Determine the (x, y) coordinate at the center of the cell enclosing the given text.  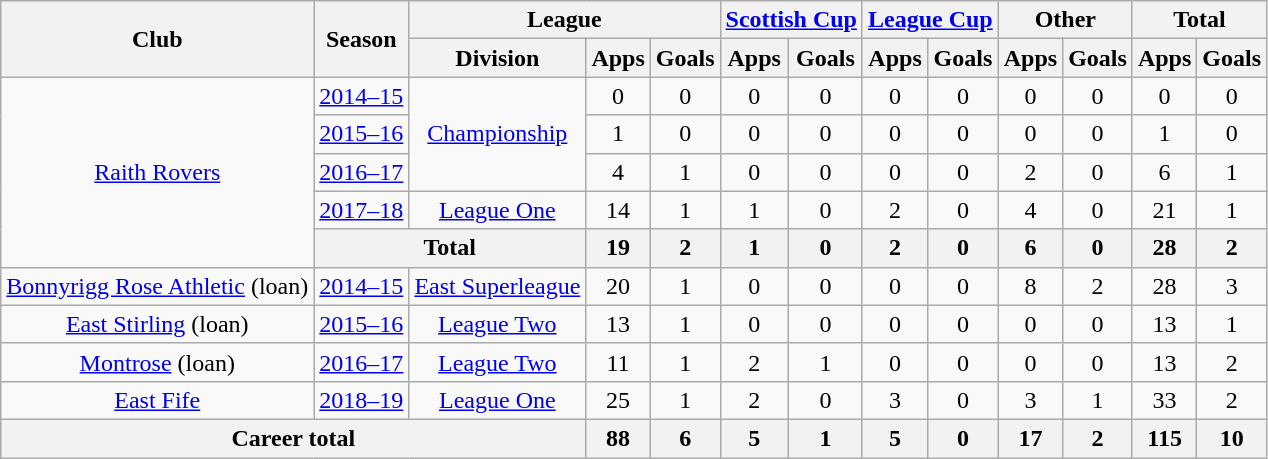
21 (1164, 210)
Other (1065, 20)
Club (158, 39)
League Cup (930, 20)
17 (1030, 438)
East Fife (158, 400)
Division (498, 58)
10 (1232, 438)
25 (618, 400)
Championship (498, 134)
Montrose (loan) (158, 362)
19 (618, 248)
2018–19 (362, 400)
14 (618, 210)
League (564, 20)
2017–18 (362, 210)
Career total (294, 438)
Raith Rovers (158, 172)
Bonnyrigg Rose Athletic (loan) (158, 286)
20 (618, 286)
Scottish Cup (791, 20)
115 (1164, 438)
11 (618, 362)
East Superleague (498, 286)
East Stirling (loan) (158, 324)
8 (1030, 286)
33 (1164, 400)
Season (362, 39)
88 (618, 438)
